For the text-containing cell, return its midpoint in (X, Y) coordinate format. 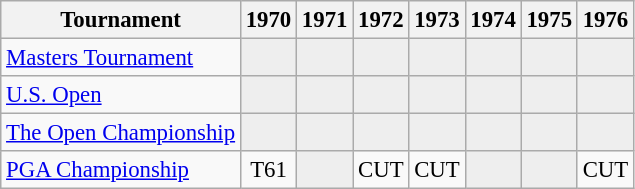
1974 (493, 20)
1973 (437, 20)
PGA Championship (121, 170)
1970 (268, 20)
T61 (268, 170)
Tournament (121, 20)
1975 (549, 20)
1972 (381, 20)
U.S. Open (121, 95)
The Open Championship (121, 133)
1976 (605, 20)
Masters Tournament (121, 58)
1971 (325, 20)
